For the text-containing cell, return its midpoint in (X, Y) coordinate format. 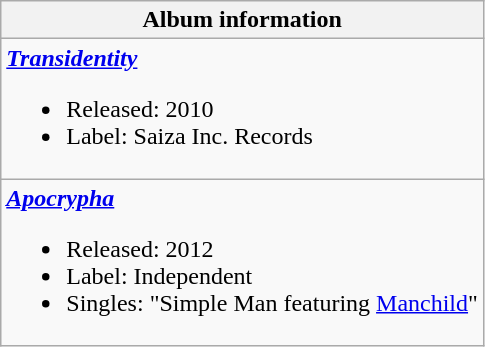
Album information (242, 20)
TransidentityReleased: 2010Label: Saiza Inc. Records (242, 109)
ApocryphaReleased: 2012Label: IndependentSingles: "Simple Man featuring Manchild" (242, 262)
